From the cell containing the given text, extract its center point as (X, Y) coordinate. 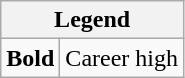
Career high (122, 58)
Bold (30, 58)
Legend (92, 20)
